Pinpoint the cell where the given text exists, returning its [X, Y] midpoint coordinate. 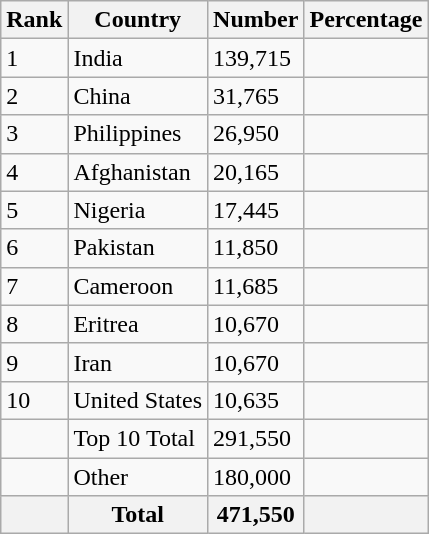
7 [34, 286]
1 [34, 58]
11,850 [256, 248]
11,685 [256, 286]
5 [34, 210]
Total [138, 515]
Country [138, 20]
8 [34, 324]
3 [34, 134]
India [138, 58]
31,765 [256, 96]
Top 10 Total [138, 438]
180,000 [256, 477]
Eritrea [138, 324]
6 [34, 248]
Pakistan [138, 248]
Other [138, 477]
Afghanistan [138, 172]
471,550 [256, 515]
United States [138, 400]
Iran [138, 362]
20,165 [256, 172]
4 [34, 172]
139,715 [256, 58]
Rank [34, 20]
10 [34, 400]
Nigeria [138, 210]
Cameroon [138, 286]
17,445 [256, 210]
26,950 [256, 134]
10,635 [256, 400]
291,550 [256, 438]
China [138, 96]
Philippines [138, 134]
2 [34, 96]
9 [34, 362]
Percentage [366, 20]
Number [256, 20]
